Find where the given text appears and provide that cell's center as (X, Y) coordinate. 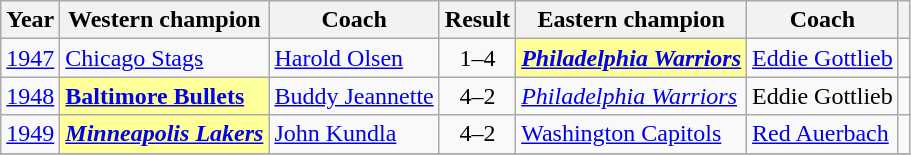
1948 (30, 96)
Buddy Jeannette (354, 96)
Year (30, 20)
Eastern champion (632, 20)
Harold Olsen (354, 58)
Result (477, 20)
Western champion (164, 20)
Minneapolis Lakers (164, 134)
1949 (30, 134)
Baltimore Bullets (164, 96)
Washington Capitols (632, 134)
John Kundla (354, 134)
Chicago Stags (164, 58)
Red Auerbach (823, 134)
1947 (30, 58)
1–4 (477, 58)
